Return (X, Y) of the center of cell containing provided text 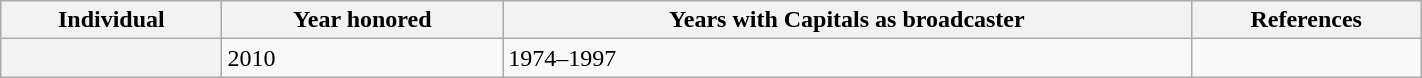
Year honored (362, 20)
References (1306, 20)
Years with Capitals as broadcaster (847, 20)
Individual (112, 20)
1974–1997 (847, 58)
2010 (362, 58)
